From the cell containing the given text, extract its center point as (X, Y) coordinate. 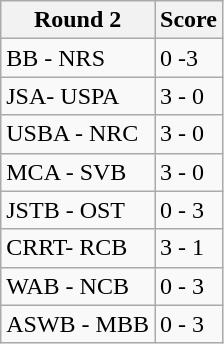
ASWB - MBB (78, 324)
Round 2 (78, 20)
3 - 1 (188, 248)
WAB - NCB (78, 286)
0 -3 (188, 58)
MCA - SVB (78, 172)
JSA- USPA (78, 96)
BB - NRS (78, 58)
JSTB - OST (78, 210)
USBA - NRC (78, 134)
Score (188, 20)
CRRT- RCB (78, 248)
